Identify which cell holds the provided text, then report its (X, Y) central coordinate. 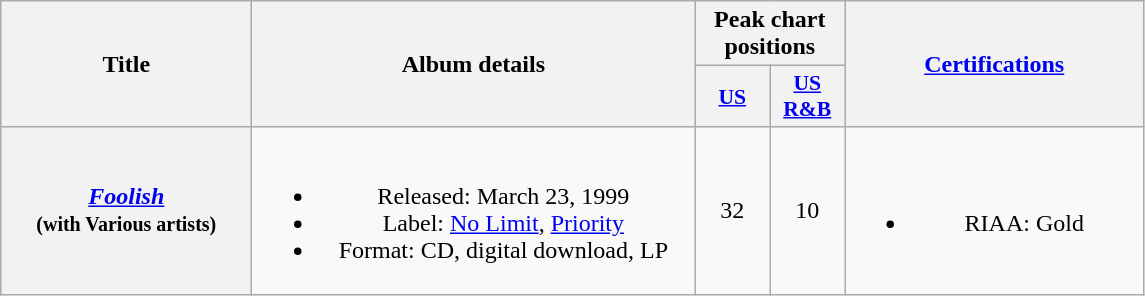
Peak chart positions (770, 34)
Album details (474, 64)
RIAA: Gold (994, 210)
10 (808, 210)
Released: March 23, 1999Label: No Limit, PriorityFormat: CD, digital download, LP (474, 210)
Foolish(with Various artists) (126, 210)
Certifications (994, 64)
32 (732, 210)
Title (126, 64)
US R&B (808, 96)
US (732, 96)
